From the cell containing the given text, extract its center point as [X, Y] coordinate. 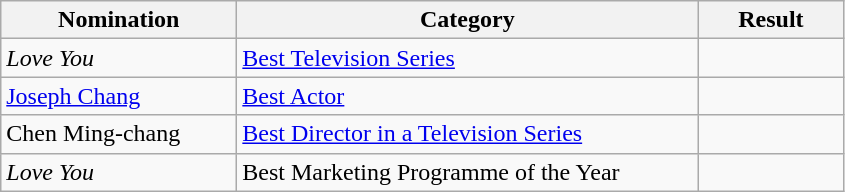
Joseph Chang [119, 96]
Category [468, 20]
Chen Ming-chang [119, 134]
Best Director in a Television Series [468, 134]
Best Actor [468, 96]
Best Television Series [468, 58]
Result [771, 20]
Best Marketing Programme of the Year [468, 172]
Nomination [119, 20]
